For the text-containing cell, return its midpoint in [X, Y] coordinate format. 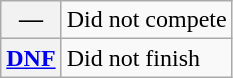
Did not finish [146, 58]
DNF [31, 58]
Did not compete [146, 20]
— [31, 20]
